Identify which cell holds the provided text, then report its [X, Y] central coordinate. 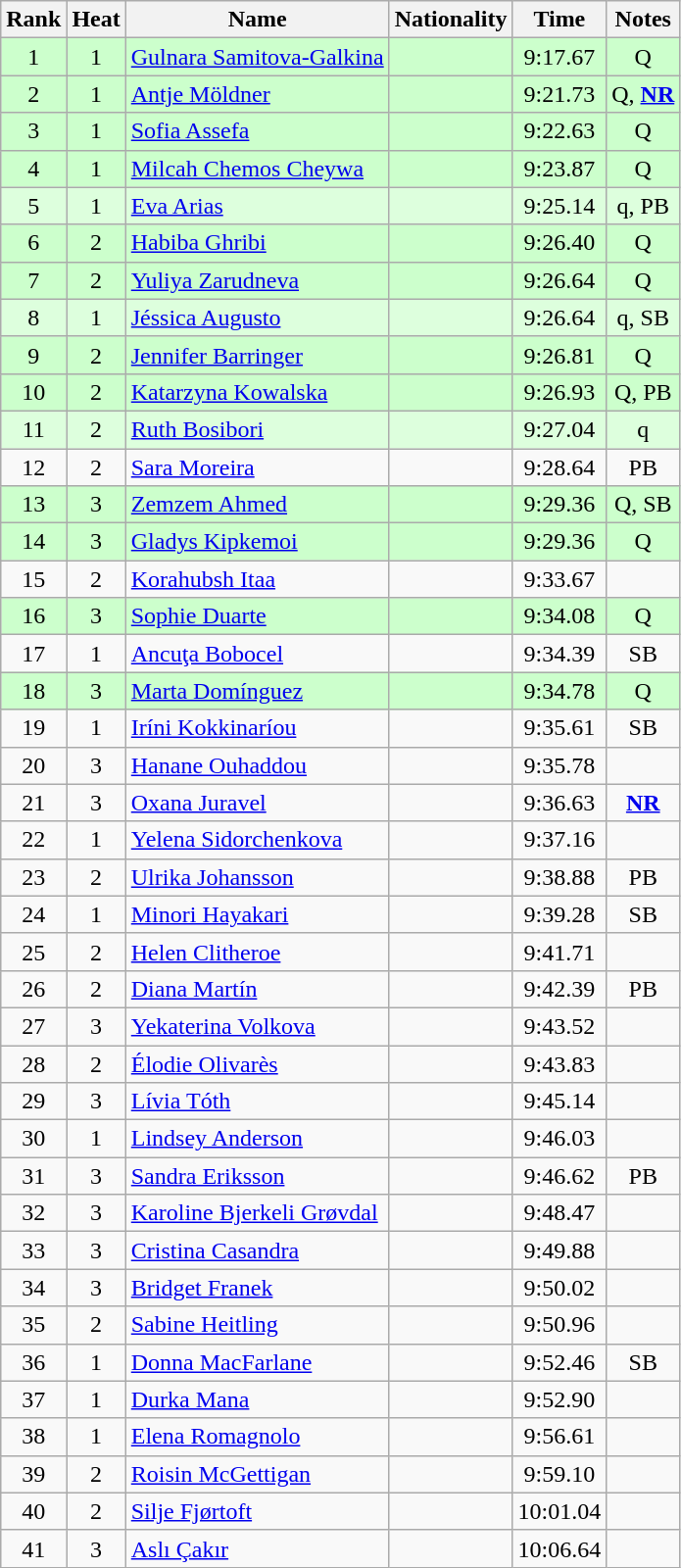
9:39.28 [559, 914]
Karoline Bjerkeli Grøvdal [257, 1213]
26 [33, 989]
Iríni Kokkinaríou [257, 728]
9:35.78 [559, 765]
Gladys Kipkemoi [257, 542]
9:46.62 [559, 1176]
29 [33, 1102]
9:49.88 [559, 1250]
9:28.64 [559, 467]
39 [33, 1474]
Notes [643, 20]
9:33.67 [559, 579]
24 [33, 914]
9:21.73 [559, 94]
Jéssica Augusto [257, 318]
4 [33, 169]
Sandra Eriksson [257, 1176]
9:34.08 [559, 616]
9:52.46 [559, 1362]
Antje Möldner [257, 94]
Yekaterina Volkova [257, 1026]
Sara Moreira [257, 467]
Marta Domínguez [257, 691]
9:56.61 [559, 1437]
Diana Martín [257, 989]
Aslı Çakır [257, 1548]
Ancuţa Bobocel [257, 654]
Elena Romagnolo [257, 1437]
Heat [96, 20]
15 [33, 579]
9:50.96 [559, 1325]
Ruth Bosibori [257, 429]
Gulnara Samitova-Galkina [257, 57]
9:50.02 [559, 1288]
9:43.83 [559, 1063]
Time [559, 20]
28 [33, 1063]
9:42.39 [559, 989]
9:23.87 [559, 169]
31 [33, 1176]
9:27.04 [559, 429]
19 [33, 728]
9:41.71 [559, 952]
Milcah Chemos Cheywa [257, 169]
9:34.78 [559, 691]
Lindsey Anderson [257, 1139]
9:22.63 [559, 131]
9:26.40 [559, 243]
Q, PB [643, 392]
9:26.81 [559, 355]
Yuliya Zarudneva [257, 280]
Cristina Casandra [257, 1250]
Q, SB [643, 505]
32 [33, 1213]
9:52.90 [559, 1399]
13 [33, 505]
Sofia Assefa [257, 131]
Katarzyna Kowalska [257, 392]
Silje Fjørtoft [257, 1511]
10:01.04 [559, 1511]
8 [33, 318]
9:38.88 [559, 877]
17 [33, 654]
q, SB [643, 318]
9 [33, 355]
38 [33, 1437]
q [643, 429]
14 [33, 542]
40 [33, 1511]
22 [33, 840]
41 [33, 1548]
34 [33, 1288]
37 [33, 1399]
16 [33, 616]
23 [33, 877]
9:17.67 [559, 57]
Minori Hayakari [257, 914]
Sophie Duarte [257, 616]
9:37.16 [559, 840]
9:59.10 [559, 1474]
Zemzem Ahmed [257, 505]
18 [33, 691]
9:45.14 [559, 1102]
Durka Mana [257, 1399]
9:34.39 [559, 654]
10:06.64 [559, 1548]
Q, NR [643, 94]
Korahubsh Itaa [257, 579]
Rank [33, 20]
Yelena Sidorchenkova [257, 840]
Name [257, 20]
21 [33, 803]
Helen Clitheroe [257, 952]
q, PB [643, 206]
7 [33, 280]
9:43.52 [559, 1026]
9:48.47 [559, 1213]
9:26.93 [559, 392]
27 [33, 1026]
Roisin McGettigan [257, 1474]
Lívia Tóth [257, 1102]
30 [33, 1139]
9:25.14 [559, 206]
6 [33, 243]
Sabine Heitling [257, 1325]
Ulrika Johansson [257, 877]
20 [33, 765]
Bridget Franek [257, 1288]
12 [33, 467]
Eva Arias [257, 206]
5 [33, 206]
35 [33, 1325]
36 [33, 1362]
Élodie Olivarès [257, 1063]
11 [33, 429]
Hanane Ouhaddou [257, 765]
33 [33, 1250]
9:46.03 [559, 1139]
9:35.61 [559, 728]
Nationality [451, 20]
Jennifer Barringer [257, 355]
Oxana Juravel [257, 803]
Habiba Ghribi [257, 243]
Donna MacFarlane [257, 1362]
10 [33, 392]
25 [33, 952]
NR [643, 803]
9:36.63 [559, 803]
